Return (x, y) of the center of cell containing provided text 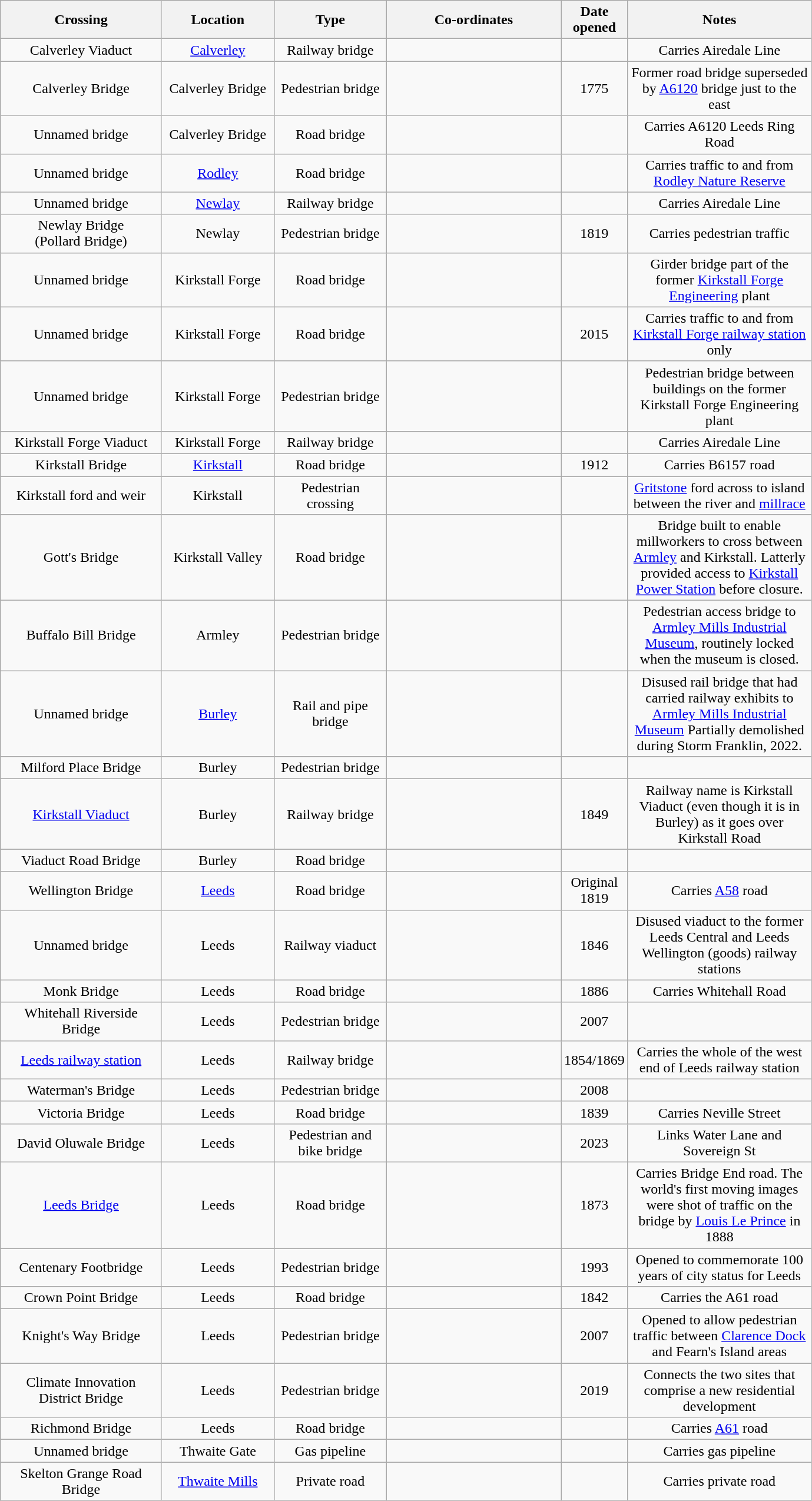
Milford Place Bridge (81, 768)
Thwaite Gate (218, 1451)
Type (330, 20)
Viaduct Road Bridge (81, 860)
2019 (594, 1390)
Whitehall Riverside Bridge (81, 1021)
Kirkstall Forge Viaduct (81, 442)
2023 (594, 1142)
1839 (594, 1112)
Connects the two sites that comprise a new residential development (720, 1390)
Calverley (218, 50)
Crown Point Bridge (81, 1298)
Disused rail bridge that had carried railway exhibits to Armley Mills Industrial Museum Partially demolished during Storm Franklin, 2022. (720, 714)
Notes (720, 20)
Gritstone ford across to island between the river and millrace (720, 495)
1993 (594, 1267)
Knight's Way Bridge (81, 1336)
David Oluwale Bridge (81, 1142)
Kirkstall Valley (218, 558)
Location (218, 20)
Thwaite Mills (218, 1482)
Date opened (594, 20)
Pedestrian and bike bridge (330, 1142)
Carries Bridge End road. The world's first moving images were shot of traffic on the bridge by Louis Le Prince in 1888 (720, 1205)
Opened to commemorate 100 years of city status for Leeds (720, 1267)
Crossing (81, 20)
Carries gas pipeline (720, 1451)
Original 1819 (594, 890)
Carries Neville Street (720, 1112)
Armley (218, 636)
Pedestrian bridge between buildings on the former Kirkstall Forge Engineering plant (720, 396)
Carries pedestrian traffic (720, 233)
1854/1869 (594, 1060)
Rodley (218, 173)
Victoria Bridge (81, 1112)
1819 (594, 233)
Skelton Grange Road Bridge (81, 1482)
Carries the whole of the west end of Leeds railway station (720, 1060)
Carries Whitehall Road (720, 991)
Calverley Viaduct (81, 50)
Opened to allow pedestrian traffic between Clarence Dock and Fearn's Island areas (720, 1336)
Gas pipeline (330, 1451)
Former road bridge superseded by A6120 bridge just to the east (720, 88)
Co-ordinates (473, 20)
Gott's Bridge (81, 558)
Carries A58 road (720, 890)
Carries the A61 road (720, 1298)
1846 (594, 945)
1849 (594, 814)
Carries traffic to and from Rodley Nature Reserve (720, 173)
Buffalo Bill Bridge (81, 636)
Centenary Footbridge (81, 1267)
Carries B6157 road (720, 465)
1842 (594, 1298)
Pedestrian crossing (330, 495)
Bridge built to enable millworkers to cross between Armley and Kirkstall. Latterly provided access to Kirkstall Power Station before closure. (720, 558)
Richmond Bridge (81, 1429)
Private road (330, 1482)
1873 (594, 1205)
Carries A6120 Leeds Ring Road (720, 134)
Leeds Bridge (81, 1205)
Girder bridge part of the former Kirkstall Forge Engineering plant (720, 280)
Rail and pipe bridge (330, 714)
Carries A61 road (720, 1429)
Links Water Lane and Sovereign St (720, 1142)
Newlay Bridge(Pollard Bridge) (81, 233)
Carries private road (720, 1482)
Monk Bridge (81, 991)
Pedestrian access bridge to Armley Mills Industrial Museum, routinely locked when the museum is closed. (720, 636)
Kirkstall Bridge (81, 465)
Waterman's Bridge (81, 1090)
Leeds railway station (81, 1060)
Kirkstall ford and weir (81, 495)
1775 (594, 88)
2015 (594, 334)
Carries traffic to and from Kirkstall Forge railway station only (720, 334)
1912 (594, 465)
Kirkstall Viaduct (81, 814)
Climate Innovation District Bridge (81, 1390)
1886 (594, 991)
Railway viaduct (330, 945)
Wellington Bridge (81, 890)
Railway name is Kirkstall Viaduct (even though it is in Burley) as it goes over Kirkstall Road (720, 814)
Disused viaduct to the former Leeds Central and Leeds Wellington (goods) railway stations (720, 945)
2008 (594, 1090)
